For the text-containing cell, return its midpoint in [X, Y] coordinate format. 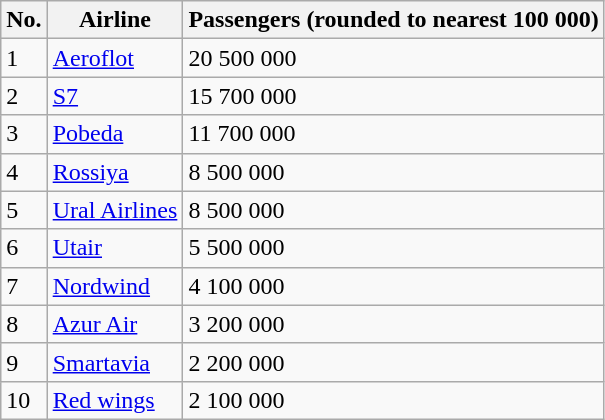
Azur Air [115, 324]
4 [24, 172]
4 100 000 [394, 286]
3 [24, 134]
Rossiya [115, 172]
6 [24, 248]
Ural Airlines [115, 210]
7 [24, 286]
Aeroflot [115, 58]
10 [24, 400]
Airline [115, 20]
Red wings [115, 400]
5 500 000 [394, 248]
11 700 000 [394, 134]
S7 [115, 96]
Passengers (rounded to nearest 100 000) [394, 20]
8 [24, 324]
Nordwind [115, 286]
Pobeda [115, 134]
9 [24, 362]
Smartavia [115, 362]
No. [24, 20]
1 [24, 58]
15 700 000 [394, 96]
2 100 000 [394, 400]
20 500 000 [394, 58]
3 200 000 [394, 324]
2 200 000 [394, 362]
Utair [115, 248]
5 [24, 210]
2 [24, 96]
